Find where the given text appears and provide that cell's center as [x, y] coordinate. 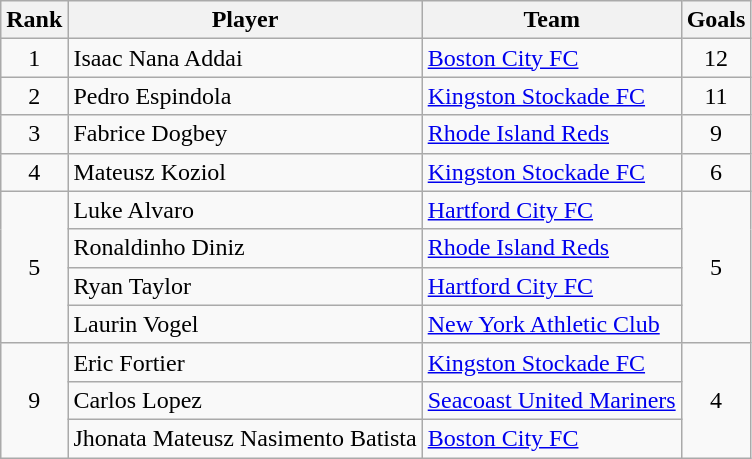
6 [716, 172]
Carlos Lopez [245, 400]
Team [552, 20]
New York Athletic Club [552, 324]
Laurin Vogel [245, 324]
1 [34, 58]
Ronaldinho Diniz [245, 248]
11 [716, 96]
Goals [716, 20]
Fabrice Dogbey [245, 134]
Rank [34, 20]
3 [34, 134]
Isaac Nana Addai [245, 58]
Mateusz Koziol [245, 172]
Pedro Espindola [245, 96]
2 [34, 96]
Jhonata Mateusz Nasimento Batista [245, 438]
Player [245, 20]
Luke Alvaro [245, 210]
Eric Fortier [245, 362]
12 [716, 58]
Ryan Taylor [245, 286]
Seacoast United Mariners [552, 400]
